Provide the [X, Y] coordinate of the cell's center where the given text is located.  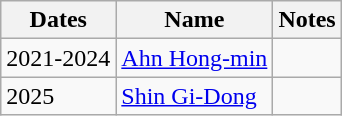
2021-2024 [58, 58]
Name [194, 20]
Notes [307, 20]
Dates [58, 20]
2025 [58, 96]
Ahn Hong-min [194, 58]
Shin Gi-Dong [194, 96]
